Locate the cell with the specified text and output its [x, y] center coordinate. 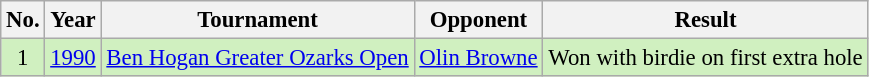
Won with birdie on first extra hole [706, 58]
1 [23, 58]
1990 [73, 58]
Tournament [258, 20]
Result [706, 20]
Ben Hogan Greater Ozarks Open [258, 58]
Opponent [478, 20]
Year [73, 20]
No. [23, 20]
Olin Browne [478, 58]
